Output the (x, y) coordinate of the center of the cell containing the given text.  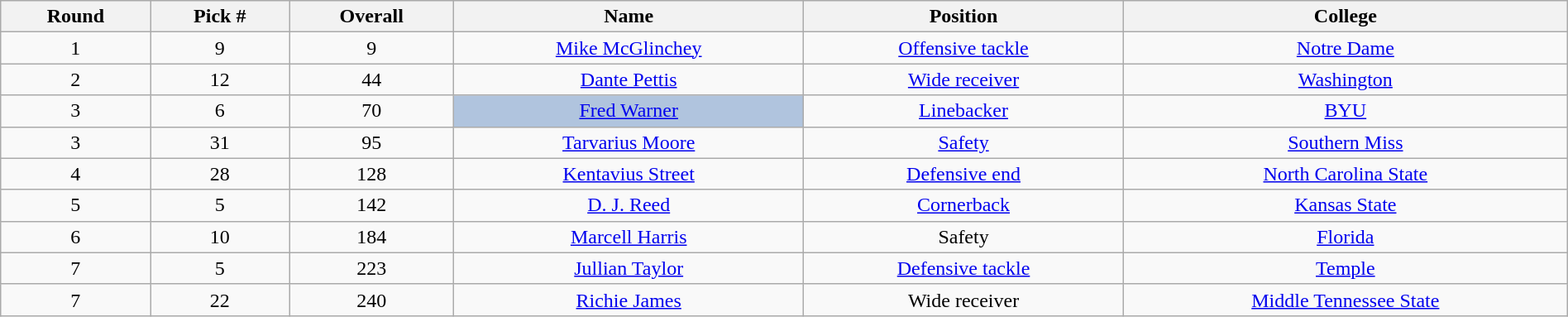
142 (372, 205)
D. J. Reed (629, 205)
Marcell Harris (629, 237)
44 (372, 79)
Cornerback (964, 205)
Washington (1345, 79)
Linebacker (964, 111)
Overall (372, 17)
128 (372, 174)
Florida (1345, 237)
Jullian Taylor (629, 268)
BYU (1345, 111)
Richie James (629, 300)
Notre Dame (1345, 48)
Defensive tackle (964, 268)
240 (372, 300)
North Carolina State (1345, 174)
Kentavius Street (629, 174)
4 (76, 174)
Pick # (220, 17)
Middle Tennessee State (1345, 300)
Southern Miss (1345, 142)
Position (964, 17)
Offensive tackle (964, 48)
70 (372, 111)
Temple (1345, 268)
31 (220, 142)
184 (372, 237)
223 (372, 268)
2 (76, 79)
1 (76, 48)
Fred Warner (629, 111)
Tarvarius Moore (629, 142)
College (1345, 17)
Dante Pettis (629, 79)
Mike McGlinchey (629, 48)
28 (220, 174)
Round (76, 17)
95 (372, 142)
22 (220, 300)
12 (220, 79)
Name (629, 17)
Defensive end (964, 174)
Kansas State (1345, 205)
10 (220, 237)
